Scan for the cell matching the given text and deliver its [x, y] coordinate at center. 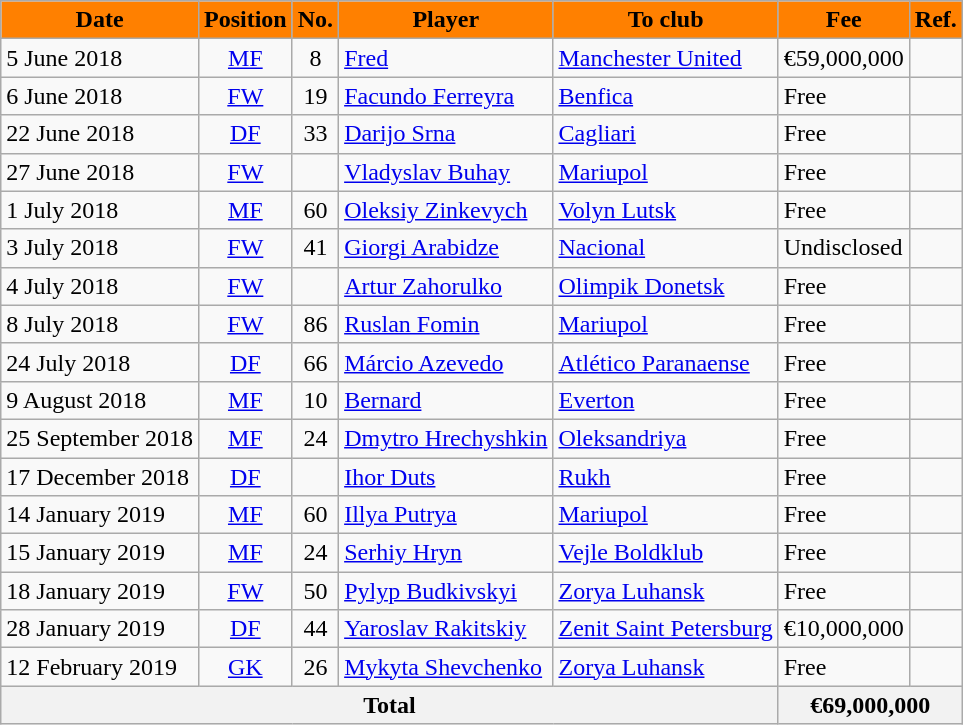
3 July 2018 [100, 248]
Pylyp Budkivskyi [446, 591]
27 June 2018 [100, 172]
19 [315, 96]
Manchester United [666, 58]
Ref. [936, 20]
Giorgi Arabidze [446, 248]
Cagliari [666, 134]
5 June 2018 [100, 58]
GK [245, 667]
No. [315, 20]
28 January 2019 [100, 629]
22 June 2018 [100, 134]
15 January 2019 [100, 553]
6 June 2018 [100, 96]
Serhiy Hryn [446, 553]
18 January 2019 [100, 591]
Volyn Lutsk [666, 210]
Zenit Saint Petersburg [666, 629]
10 [315, 400]
Atlético Paranaense [666, 362]
Yaroslav Rakitskiy [446, 629]
17 December 2018 [100, 477]
Bernard [446, 400]
26 [315, 667]
86 [315, 324]
Dmytro Hrechyshkin [446, 438]
Olimpik Donetsk [666, 286]
25 September 2018 [100, 438]
44 [315, 629]
Everton [666, 400]
Oleksiy Zinkevych [446, 210]
Ruslan Fomin [446, 324]
Darijo Srna [446, 134]
Total [390, 705]
To club [666, 20]
8 [315, 58]
Fred [446, 58]
Rukh [666, 477]
8 July 2018 [100, 324]
4 July 2018 [100, 286]
€69,000,000 [870, 705]
Player [446, 20]
12 February 2019 [100, 667]
Position [245, 20]
24 July 2018 [100, 362]
1 July 2018 [100, 210]
€10,000,000 [844, 629]
Date [100, 20]
Márcio Azevedo [446, 362]
50 [315, 591]
Artur Zahorulko [446, 286]
Fee [844, 20]
Vladyslav Buhay [446, 172]
66 [315, 362]
Benfica [666, 96]
€59,000,000 [844, 58]
9 August 2018 [100, 400]
Vejle Boldklub [666, 553]
Oleksandriya [666, 438]
41 [315, 248]
Nacional [666, 248]
14 January 2019 [100, 515]
33 [315, 134]
Facundo Ferreyra [446, 96]
Illya Putrya [446, 515]
Ihor Duts [446, 477]
Mykyta Shevchenko [446, 667]
Undisclosed [844, 248]
